Return the [X, Y] coordinate for the center point of the cell that contains the specified text.  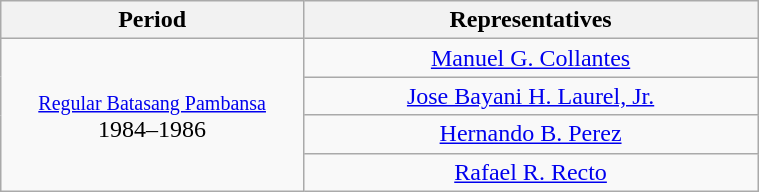
Jose Bayani H. Laurel, Jr. [530, 96]
Representatives [530, 20]
Rafael R. Recto [530, 172]
Hernando B. Perez [530, 134]
Regular Batasang Pambansa1984–1986 [152, 115]
Period [152, 20]
Manuel G. Collantes [530, 58]
